Identify which cell holds the provided text, then report its [X, Y] central coordinate. 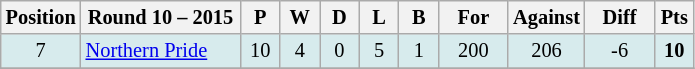
200 [474, 51]
5 [379, 51]
4 [300, 51]
D [340, 17]
Position [41, 17]
B [419, 17]
P [260, 17]
206 [546, 51]
Against [546, 17]
-6 [620, 51]
1 [419, 51]
0 [340, 51]
L [379, 17]
For [474, 17]
Diff [620, 17]
7 [41, 51]
Northern Pride [161, 51]
Round 10 – 2015 [161, 17]
W [300, 17]
Pts [674, 17]
